Determine the [X, Y] coordinate at the center of the cell enclosing the given text.  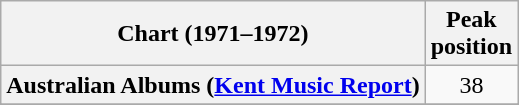
Chart (1971–1972) [213, 34]
Peakposition [471, 34]
38 [471, 85]
Australian Albums (Kent Music Report) [213, 85]
